Pinpoint the cell where the given text exists, returning its [x, y] midpoint coordinate. 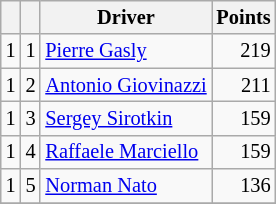
3 [31, 118]
219 [244, 51]
Norman Nato [126, 186]
211 [244, 85]
5 [31, 186]
Driver [126, 17]
2 [31, 85]
136 [244, 186]
4 [31, 152]
Sergey Sirotkin [126, 118]
Raffaele Marciello [126, 152]
Antonio Giovinazzi [126, 85]
Points [244, 17]
Pierre Gasly [126, 51]
